Detect which cell encompasses the target text, then output its (X, Y) center coordinate. 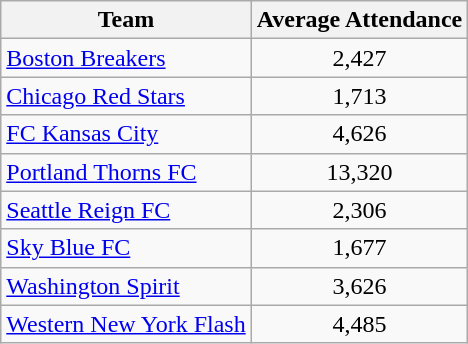
Washington Spirit (126, 286)
2,306 (360, 210)
Team (126, 20)
3,626 (360, 286)
Western New York Flash (126, 324)
4,626 (360, 134)
13,320 (360, 172)
Seattle Reign FC (126, 210)
Average Attendance (360, 20)
Boston Breakers (126, 58)
FC Kansas City (126, 134)
Chicago Red Stars (126, 96)
4,485 (360, 324)
2,427 (360, 58)
1,713 (360, 96)
Portland Thorns FC (126, 172)
Sky Blue FC (126, 248)
1,677 (360, 248)
